Provide the (X, Y) coordinate of the cell's center where the given text is located.  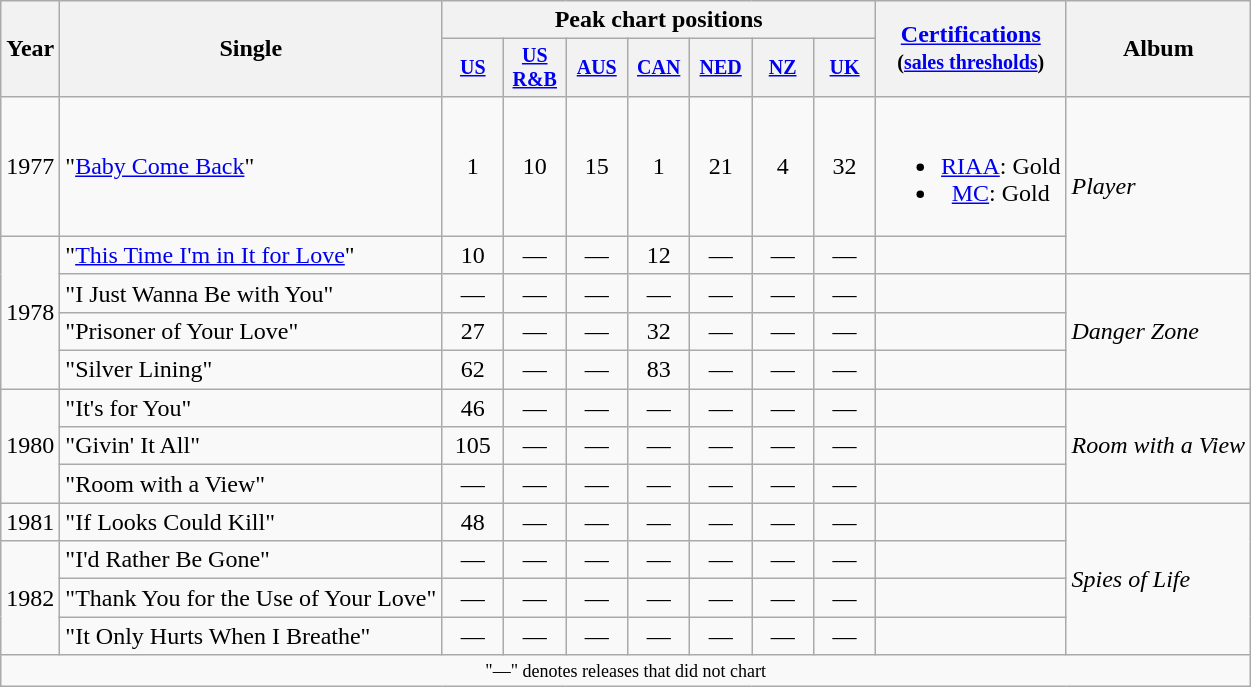
105 (473, 446)
46 (473, 408)
4 (783, 166)
"Room with a View" (251, 484)
"Givin' It All" (251, 446)
Single (251, 49)
62 (473, 370)
"If Looks Could Kill" (251, 522)
Peak chart positions (659, 20)
27 (473, 331)
Year (30, 49)
48 (473, 522)
"Silver Lining" (251, 370)
Player (1158, 185)
"I Just Wanna Be with You" (251, 293)
NZ (783, 68)
NED (721, 68)
Spies of Life (1158, 579)
Certifications(sales thresholds) (971, 49)
"I'd Rather Be Gone" (251, 560)
1977 (30, 166)
1978 (30, 312)
"This Time I'm in It for Love" (251, 255)
1982 (30, 598)
US R&B (535, 68)
Danger Zone (1158, 331)
"—" denotes releases that did not chart (626, 670)
"Thank You for the Use of Your Love" (251, 598)
"Prisoner of Your Love" (251, 331)
CAN (659, 68)
83 (659, 370)
US (473, 68)
RIAA: GoldMC: Gold (971, 166)
Room with a View (1158, 446)
"It's for You" (251, 408)
12 (659, 255)
Album (1158, 49)
21 (721, 166)
AUS (597, 68)
UK (845, 68)
1980 (30, 446)
1981 (30, 522)
"Baby Come Back" (251, 166)
"It Only Hurts When I Breathe" (251, 636)
15 (597, 166)
